Output the (x, y) coordinate of the center of the cell containing the given text.  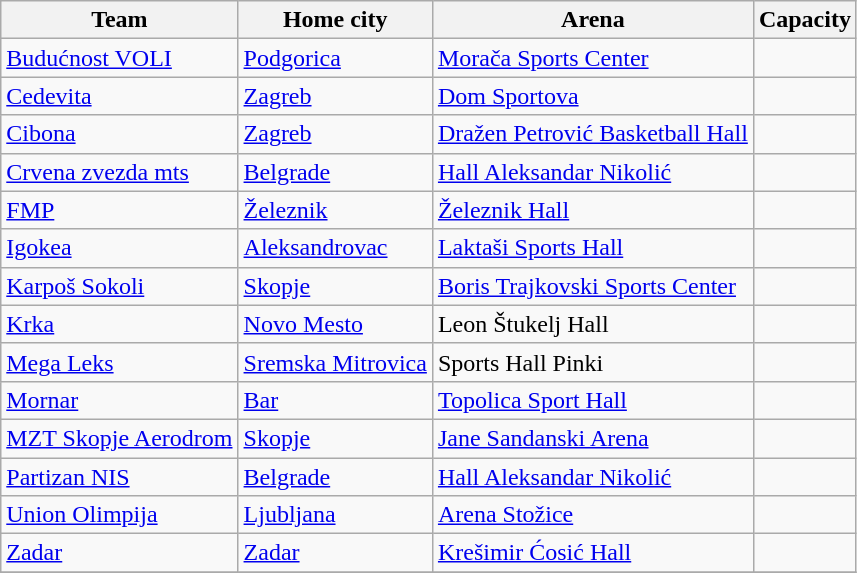
Partizan NIS (120, 477)
Železnik Hall (592, 210)
FMP (120, 210)
Laktaši Sports Hall (592, 248)
Karpoš Sokoli (120, 286)
Crvena zvezda mts (120, 172)
Arena Stožice (592, 515)
Team (120, 20)
Topolica Sport Hall (592, 400)
Budućnost VOLI (120, 58)
Arena (592, 20)
Cibona (120, 134)
Aleksandrovac (335, 248)
Boris Trajkovski Sports Center (592, 286)
Leon Štukelj Hall (592, 324)
Capacity (804, 20)
Krka (120, 324)
Sremska Mitrovica (335, 362)
Mornar (120, 400)
Dom Sportova (592, 96)
Home city (335, 20)
Železnik (335, 210)
Jane Sandanski Arena (592, 438)
Union Olimpija (120, 515)
Cedevita (120, 96)
Novo Mesto (335, 324)
Dražen Petrović Basketball Hall (592, 134)
MZT Skopje Aerodrom (120, 438)
Sports Hall Pinki (592, 362)
Bar (335, 400)
Morača Sports Center (592, 58)
Igokea (120, 248)
Ljubljana (335, 515)
Podgorica (335, 58)
Krešimir Ćosić Hall (592, 553)
Mega Leks (120, 362)
